Output the (X, Y) coordinate of the center of the cell containing the given text.  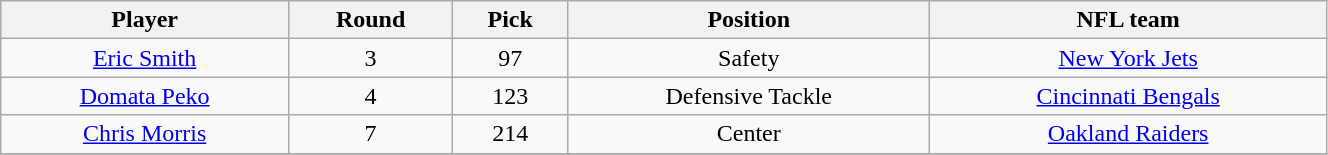
Chris Morris (145, 134)
214 (510, 134)
4 (371, 96)
Domata Peko (145, 96)
Center (749, 134)
Round (371, 20)
Eric Smith (145, 58)
123 (510, 96)
New York Jets (1128, 58)
Player (145, 20)
97 (510, 58)
3 (371, 58)
7 (371, 134)
Cincinnati Bengals (1128, 96)
Pick (510, 20)
NFL team (1128, 20)
Oakland Raiders (1128, 134)
Position (749, 20)
Safety (749, 58)
Defensive Tackle (749, 96)
